Return the (x, y) coordinate for the center point of the cell that contains the specified text.  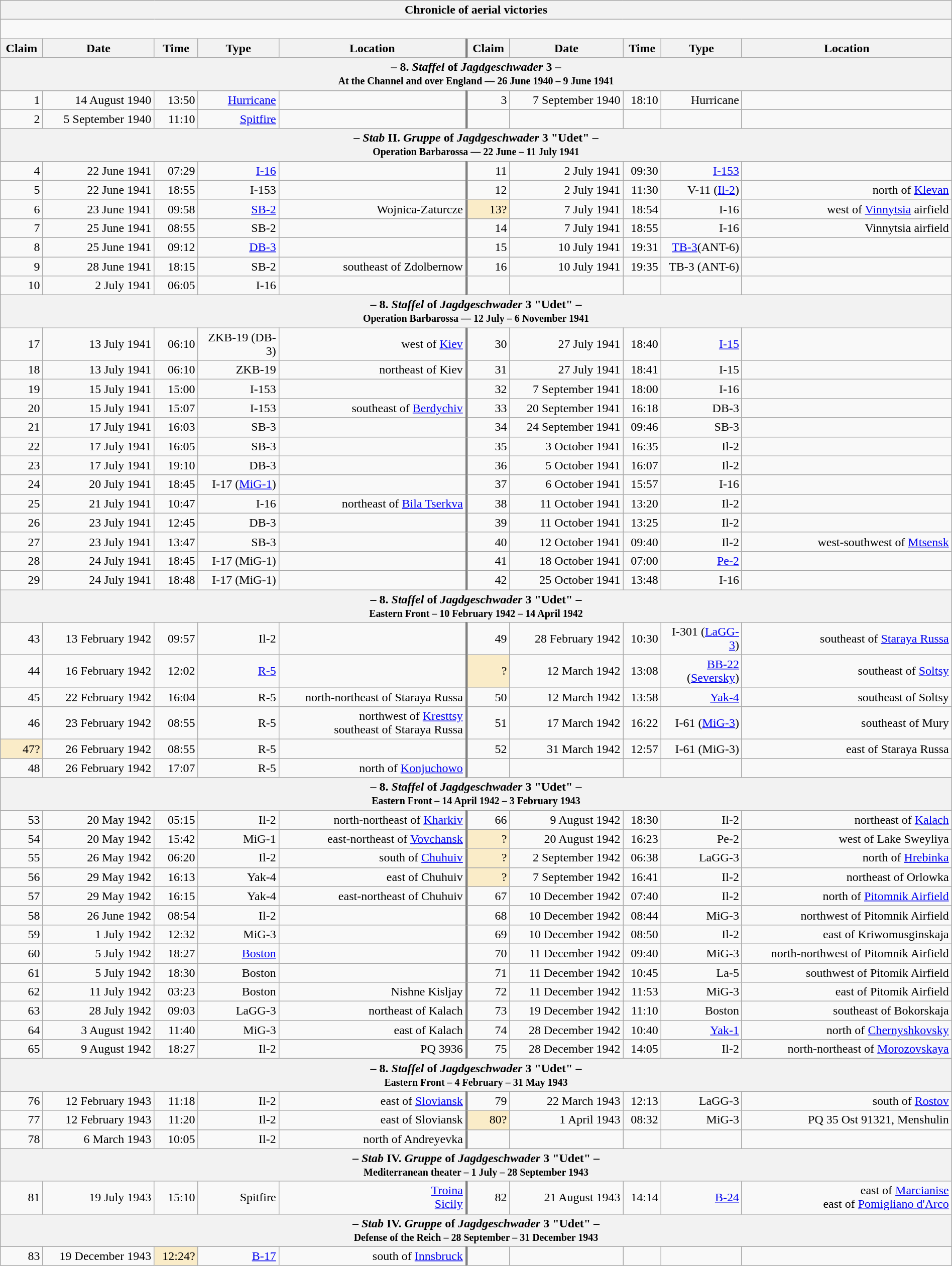
09:46 (642, 427)
76 (22, 1101)
southeast of Bokorskaja (847, 1011)
north of Klevan (847, 190)
13:48 (642, 580)
44 (22, 672)
north of Pitomnik Airfield (847, 896)
12:57 (642, 749)
67 (488, 896)
7 September 1941 (566, 389)
19:35 (642, 267)
V-11 (Il-2) (701, 190)
59 (22, 934)
18:00 (642, 389)
Yak-1 (701, 1030)
65 (22, 1049)
18:41 (642, 370)
– Stab II. Gruppe of Jagdgeschwader 3 "Udet" –Operation Barbarossa — 22 June – 11 July 1941 (476, 145)
15:00 (176, 389)
12:24? (176, 1256)
northwest of Pitomnik Airfield (847, 915)
23 June 1941 (98, 209)
2 September 1942 (566, 858)
south of Innsbruck (373, 1256)
12:32 (176, 934)
7 September 1940 (566, 100)
19 December 1942 (566, 1011)
20 August 1942 (566, 839)
08:54 (176, 915)
10:45 (642, 972)
17:07 (176, 768)
6 (22, 209)
east of Kalach (373, 1030)
45 (22, 697)
west-southwest of Mtsensk (847, 542)
13:25 (642, 523)
15 (488, 247)
55 (22, 858)
18:40 (642, 344)
20 September 1941 (566, 408)
28 July 1942 (98, 1011)
southwest of Pitomik Airfield (847, 972)
Wojnica-Zaturcze (373, 209)
I-301 (LaGG-3) (701, 639)
28 June 1941 (98, 267)
west of Kiev (373, 344)
13 February 1942 (98, 639)
38 (488, 503)
54 (22, 839)
25 (22, 503)
northeast of Kiev (373, 370)
22 (22, 446)
08:44 (642, 915)
18:48 (176, 580)
39 (488, 523)
19:10 (176, 465)
13? (488, 209)
42 (488, 580)
81 (22, 1198)
08:50 (642, 934)
4 (22, 171)
09:12 (176, 247)
14 August 1940 (98, 100)
– 8. Staffel of Jagdgeschwader 3 "Udet" –Eastern Front – 14 April 1942 – 3 February 1943 (476, 794)
25 October 1941 (566, 580)
1 July 1942 (98, 934)
16:03 (176, 427)
62 (22, 992)
16:35 (642, 446)
26 June 1942 (98, 915)
TB-3 (ANT-6) (701, 267)
34 (488, 427)
78 (22, 1139)
Vinnytsia airfield (847, 228)
15:57 (642, 484)
La-5 (701, 972)
18:15 (176, 267)
– Stab IV. Gruppe of Jagdgeschwader 3 "Udet" –Mediterranean theater – 1 July – 28 September 1943 (476, 1165)
east of Marcianise east of Pomigliano d'Arco (847, 1198)
51 (488, 723)
24 September 1941 (566, 427)
5 September 1940 (98, 119)
56 (22, 877)
southeast of Zdolbernow (373, 267)
east-northeast of Chuhuiv (373, 896)
southeast of Staraya Russa (847, 639)
PQ 35 Ost 91321, Menshulin (847, 1120)
29 (22, 580)
north-northeast of Staraya Russa (373, 697)
58 (22, 915)
east of Pitomik Airfield (847, 992)
east of Staraya Russa (847, 749)
13:50 (176, 100)
6 October 1941 (566, 484)
15:07 (176, 408)
14 (488, 228)
09:57 (176, 639)
21 July 1941 (98, 503)
64 (22, 1030)
TroinaSicily (373, 1198)
6 March 1943 (98, 1139)
31 (488, 370)
northeast of Bila Tserkva (373, 503)
31 March 1942 (566, 749)
16:22 (642, 723)
– 8. Staffel of Jagdgeschwader 3 "Udet" –Eastern Front – 4 February – 31 May 1943 (476, 1075)
83 (22, 1256)
47? (22, 749)
11:30 (642, 190)
B-17 (238, 1256)
3 October 1941 (566, 446)
1 (22, 100)
30 (488, 344)
north-northeast of Morozovskaya (847, 1049)
80? (488, 1120)
16:05 (176, 446)
MiG-1 (238, 839)
– Stab IV. Gruppe of Jagdgeschwader 3 "Udet" –Defense of the Reich – 28 September – 31 December 1943 (476, 1230)
16 February 1942 (98, 672)
10 (22, 286)
41 (488, 561)
west of Vinnytsia airfield (847, 209)
72 (488, 992)
74 (488, 1030)
14:05 (642, 1049)
15:10 (176, 1198)
68 (488, 915)
73 (488, 1011)
60 (22, 953)
south of Rostov (847, 1101)
18:10 (642, 100)
1 April 1943 (566, 1120)
28 February 1942 (566, 639)
36 (488, 465)
– 8. Staffel of Jagdgeschwader 3 "Udet" –Eastern Front – 10 February 1942 – 14 April 1942 (476, 605)
12:13 (642, 1101)
79 (488, 1101)
8 (22, 247)
19 December 1943 (98, 1256)
06:20 (176, 858)
20 July 1941 (98, 484)
east-northeast of Vovchansk (373, 839)
52 (488, 749)
east of Chuhuiv (373, 877)
35 (488, 446)
61 (22, 972)
northeast of Orlowka (847, 877)
north-northwest of Pitomnik Airfield (847, 953)
50 (488, 697)
northwest of Kresttsy southeast of Staraya Russa (373, 723)
08:32 (642, 1120)
19:31 (642, 247)
southeast of Mury (847, 723)
north of Andreyevka (373, 1139)
23 (22, 465)
north-northeast of Kharkiv (373, 820)
20 (22, 408)
11:40 (176, 1030)
3 August 1942 (98, 1030)
09:03 (176, 1011)
BB-22 (Seversky) (701, 672)
north of Chernyshkovsky (847, 1030)
12:45 (176, 523)
18 (22, 370)
9 (22, 267)
21 (22, 427)
north of Konjuchowo (373, 768)
26 May 1942 (98, 858)
06:38 (642, 858)
17 (22, 344)
16:15 (176, 896)
19 July 1943 (98, 1198)
southeast of Berdychiv (373, 408)
18 October 1941 (566, 561)
11:18 (176, 1101)
east of Kriwomusginskaja (847, 934)
03:23 (176, 992)
– 8. Staffel of Jagdgeschwader 3 "Udet" –Operation Barbarossa — 12 July – 6 November 1941 (476, 311)
69 (488, 934)
05:15 (176, 820)
16:13 (176, 877)
28 (22, 561)
PQ 3936 (373, 1049)
09:30 (642, 171)
16:41 (642, 877)
7 September 1942 (566, 877)
south of Chuhuiv (373, 858)
53 (22, 820)
82 (488, 1198)
49 (488, 639)
17 March 1942 (566, 723)
23 February 1942 (98, 723)
71 (488, 972)
13:20 (642, 503)
12 (488, 190)
26 (22, 523)
7 (22, 228)
ZKB-19 (238, 370)
15:42 (176, 839)
5 (22, 190)
10:30 (642, 639)
22 February 1942 (98, 697)
11:20 (176, 1120)
5 October 1941 (566, 465)
11:53 (642, 992)
06:05 (176, 286)
ZKB-19 (DB-3) (238, 344)
12:02 (176, 672)
11 (488, 171)
12 October 1941 (566, 542)
43 (22, 639)
40 (488, 542)
19 (22, 389)
57 (22, 896)
16 (488, 267)
Chronicle of aerial victories (476, 10)
16:07 (642, 465)
75 (488, 1049)
16:18 (642, 408)
32 (488, 389)
west of Lake Sweyliya (847, 839)
24 (22, 484)
33 (488, 408)
10:40 (642, 1030)
16:04 (176, 697)
13:08 (642, 672)
B-24 (701, 1198)
66 (488, 820)
13:47 (176, 542)
46 (22, 723)
TB-3(ANT-6) (701, 247)
70 (488, 953)
2 (22, 119)
21 August 1943 (566, 1198)
37 (488, 484)
Nishne Kisljay (373, 992)
14:14 (642, 1198)
63 (22, 1011)
10:05 (176, 1139)
77 (22, 1120)
22 March 1943 (566, 1101)
16:23 (642, 839)
11 July 1942 (98, 992)
48 (22, 768)
27 (22, 542)
10:47 (176, 503)
07:40 (642, 896)
13:58 (642, 697)
3 (488, 100)
18:54 (642, 209)
north of Hrebinka (847, 858)
07:00 (642, 561)
09:58 (176, 209)
– 8. Staffel of Jagdgeschwader 3 –At the Channel and over England — 26 June 1940 – 9 June 1941 (476, 74)
07:29 (176, 171)
